Determine the (X, Y) coordinate at the center of the cell enclosing the given text.  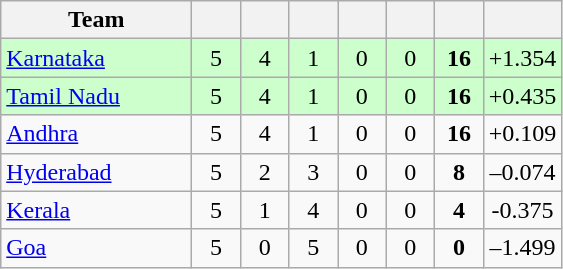
-0.375 (522, 210)
2 (264, 172)
8 (460, 172)
+0.435 (522, 96)
Andhra (96, 134)
Kerala (96, 210)
+1.354 (522, 58)
–0.074 (522, 172)
Hyderabad (96, 172)
Tamil Nadu (96, 96)
3 (314, 172)
Goa (96, 248)
Team (96, 20)
+0.109 (522, 134)
–1.499 (522, 248)
Karnataka (96, 58)
